Pinpoint the cell where the given text exists, returning its (x, y) midpoint coordinate. 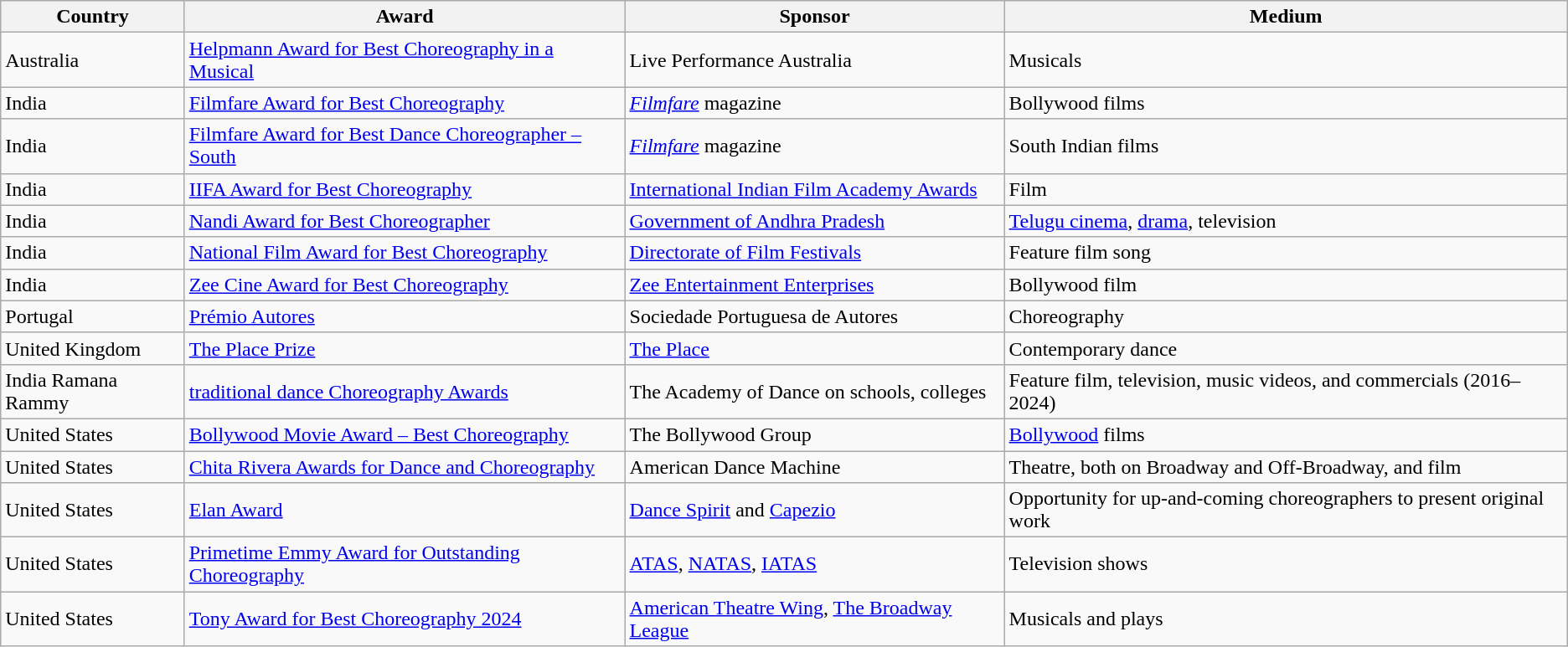
Helpmann Award for Best Choreography in a Musical (405, 60)
Bollywood Movie Award – Best Choreography (405, 434)
Musicals and plays (1286, 619)
Feature film, television, music videos, and commercials (2016–2024) (1286, 392)
Government of Andhra Pradesh (814, 221)
Filmfare Award for Best Dance Choreographer – South (405, 146)
ATAS, NATAS, IATAS (814, 564)
Australia (92, 60)
Portugal (92, 316)
Filmfare Award for Best Choreography (405, 103)
India Ramana Rammy (92, 392)
Contemporary dance (1286, 348)
Award (405, 17)
Feature film song (1286, 253)
Elan Award (405, 511)
Chita Rivera Awards for Dance and Choreography (405, 466)
United Kingdom (92, 348)
American Dance Machine (814, 466)
The Bollywood Group (814, 434)
Country (92, 17)
American Theatre Wing, The Broadway League (814, 619)
Theatre, both on Broadway and Off-Broadway, and film (1286, 466)
traditional dance Choreography Awards (405, 392)
Choreography (1286, 316)
Opportunity for up-and-coming choreographers to present original work (1286, 511)
Sociedade Portuguesa de Autores (814, 316)
Television shows (1286, 564)
South Indian films (1286, 146)
The Academy of Dance on schools, colleges (814, 392)
IIFA Award for Best Choreography (405, 189)
Musicals (1286, 60)
Nandi Award for Best Choreographer (405, 221)
The Place (814, 348)
Live Performance Australia (814, 60)
Primetime Emmy Award for Outstanding Choreography (405, 564)
Dance Spirit and Capezio (814, 511)
Bollywood film (1286, 285)
International Indian Film Academy Awards (814, 189)
Medium (1286, 17)
The Place Prize (405, 348)
Telugu cinema, drama, television (1286, 221)
Sponsor (814, 17)
Directorate of Film Festivals (814, 253)
National Film Award for Best Choreography (405, 253)
Zee Entertainment Enterprises (814, 285)
Zee Cine Award for Best Choreography (405, 285)
Tony Award for Best Choreography 2024 (405, 619)
Film (1286, 189)
Prémio Autores (405, 316)
